Detect which cell encompasses the target text, then output its (x, y) center coordinate. 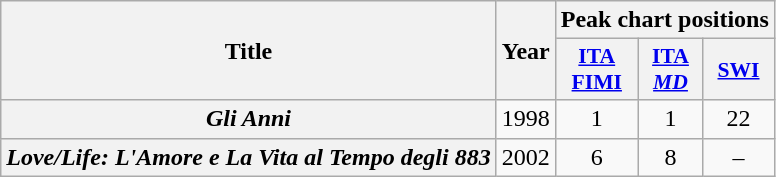
2002 (526, 157)
Love/Life: L'Amore e La Vita al Tempo degli 883 (248, 157)
Year (526, 50)
1998 (526, 119)
Peak chart positions (664, 20)
22 (739, 119)
Title (248, 50)
– (739, 157)
Gli Anni (248, 119)
ITAMD (670, 70)
SWI (739, 70)
8 (670, 157)
6 (596, 157)
ITAFIMI (596, 70)
